Locate the cell with the specified text and output its [x, y] center coordinate. 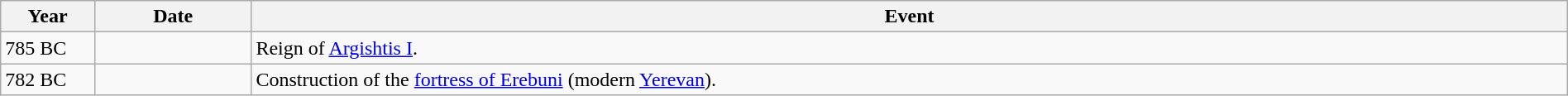
782 BC [48, 79]
Reign of Argishtis I. [910, 48]
Date [172, 17]
Year [48, 17]
Event [910, 17]
Construction of the fortress of Erebuni (modern Yerevan). [910, 79]
785 BC [48, 48]
